Return [x, y] of the center of cell containing provided text 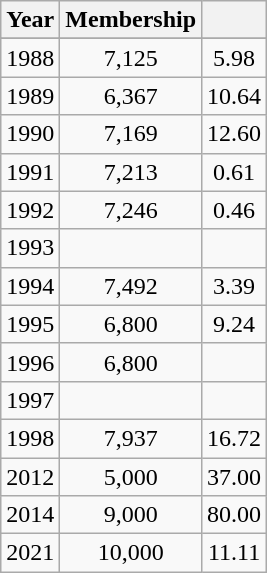
0.61 [234, 172]
Membership [131, 20]
16.72 [234, 438]
1992 [30, 210]
2021 [30, 553]
80.00 [234, 515]
1988 [30, 58]
9,000 [131, 515]
7,492 [131, 286]
1993 [30, 248]
1990 [30, 134]
1991 [30, 172]
1996 [30, 362]
10,000 [131, 553]
5.98 [234, 58]
7,213 [131, 172]
1989 [30, 96]
Year [30, 20]
12.60 [234, 134]
2014 [30, 515]
7,246 [131, 210]
0.46 [234, 210]
7,169 [131, 134]
11.11 [234, 553]
5,000 [131, 477]
10.64 [234, 96]
37.00 [234, 477]
7,125 [131, 58]
1995 [30, 324]
1998 [30, 438]
9.24 [234, 324]
6,367 [131, 96]
2012 [30, 477]
1997 [30, 400]
1994 [30, 286]
3.39 [234, 286]
7,937 [131, 438]
